Identify which cell holds the provided text, then report its (x, y) central coordinate. 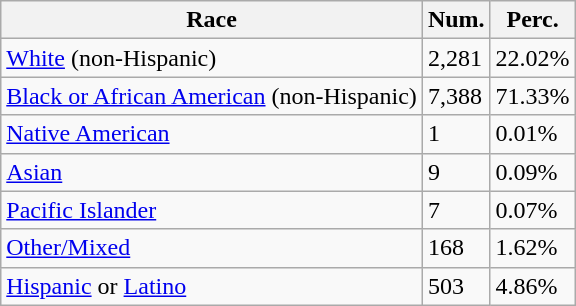
4.86% (532, 286)
71.33% (532, 96)
Other/Mixed (212, 248)
0.09% (532, 172)
0.07% (532, 210)
1 (456, 134)
503 (456, 286)
168 (456, 248)
Asian (212, 172)
0.01% (532, 134)
9 (456, 172)
Native American (212, 134)
Hispanic or Latino (212, 286)
2,281 (456, 58)
Perc. (532, 20)
White (non-Hispanic) (212, 58)
1.62% (532, 248)
Num. (456, 20)
Black or African American (non-Hispanic) (212, 96)
22.02% (532, 58)
7,388 (456, 96)
7 (456, 210)
Race (212, 20)
Pacific Islander (212, 210)
